Provide the (X, Y) coordinate of the cell's center where the given text is located.  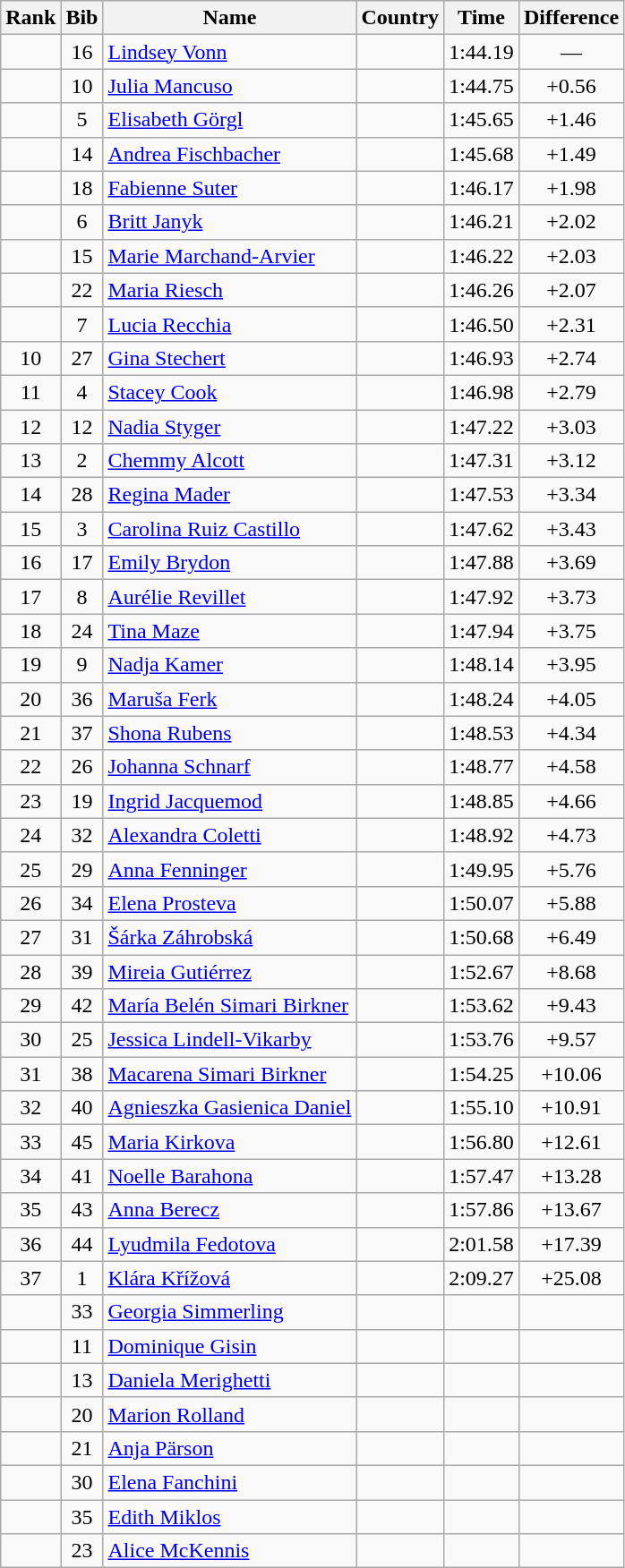
1:54.25 (482, 1074)
45 (82, 1142)
+0.56 (571, 86)
+2.79 (571, 392)
1:46.22 (482, 256)
1:48.24 (482, 699)
3 (82, 529)
1:48.92 (482, 835)
1:47.53 (482, 495)
6 (82, 222)
Jessica Lindell-Vikarby (229, 1040)
Regina Mader (229, 495)
+2.02 (571, 222)
Anna Fenninger (229, 869)
1:53.76 (482, 1040)
39 (82, 971)
1:47.22 (482, 427)
1:48.53 (482, 733)
Dominique Gisin (229, 1346)
+3.43 (571, 529)
Maria Kirkova (229, 1142)
Ingrid Jacquemod (229, 801)
+3.34 (571, 495)
Aurélie Revillet (229, 597)
1 (82, 1278)
Maria Riesch (229, 290)
+10.06 (571, 1074)
1:48.77 (482, 767)
+1.98 (571, 188)
Country (400, 18)
1:55.10 (482, 1108)
9 (82, 665)
1:46.93 (482, 358)
1:47.94 (482, 631)
Shona Rubens (229, 733)
Šárka Záhrobská (229, 937)
+3.73 (571, 597)
Fabienne Suter (229, 188)
1:57.86 (482, 1210)
Britt Janyk (229, 222)
2:09.27 (482, 1278)
+12.61 (571, 1142)
1:50.68 (482, 937)
+25.08 (571, 1278)
+4.05 (571, 699)
Elisabeth Görgl (229, 120)
Lyudmila Fedotova (229, 1244)
1:45.68 (482, 154)
+13.67 (571, 1210)
Georgia Simmerling (229, 1312)
4 (82, 392)
1:46.98 (482, 392)
— (571, 52)
43 (82, 1210)
Daniela Merighetti (229, 1380)
+9.57 (571, 1040)
+17.39 (571, 1244)
+10.91 (571, 1108)
8 (82, 597)
+3.95 (571, 665)
1:57.47 (482, 1176)
Bib (82, 18)
Andrea Fischbacher (229, 154)
Noelle Barahona (229, 1176)
1:46.17 (482, 188)
Stacey Cook (229, 392)
+2.31 (571, 324)
+6.49 (571, 937)
Alexandra Coletti (229, 835)
Elena Fanchini (229, 1482)
1:46.21 (482, 222)
44 (82, 1244)
Lindsey Vonn (229, 52)
1:56.80 (482, 1142)
+2.74 (571, 358)
Marie Marchand-Arvier (229, 256)
5 (82, 120)
+4.58 (571, 767)
María Belén Simari Birkner (229, 1006)
Klára Křížová (229, 1278)
Chemmy Alcott (229, 461)
+3.03 (571, 427)
+9.43 (571, 1006)
1:46.50 (482, 324)
1:47.62 (482, 529)
1:48.14 (482, 665)
Julia Mancuso (229, 86)
Time (482, 18)
1:47.92 (482, 597)
1:44.75 (482, 86)
+4.66 (571, 801)
+13.28 (571, 1176)
Elena Prosteva (229, 903)
Anna Berecz (229, 1210)
1:47.88 (482, 563)
Macarena Simari Birkner (229, 1074)
1:46.26 (482, 290)
+1.49 (571, 154)
41 (82, 1176)
42 (82, 1006)
2 (82, 461)
+3.69 (571, 563)
+2.07 (571, 290)
Anja Pärson (229, 1448)
1:49.95 (482, 869)
38 (82, 1074)
Rank (30, 18)
Emily Brydon (229, 563)
Difference (571, 18)
Agnieszka Gasienica Daniel (229, 1108)
+4.73 (571, 835)
Carolina Ruiz Castillo (229, 529)
40 (82, 1108)
7 (82, 324)
Marion Rolland (229, 1414)
Maruša Ferk (229, 699)
+4.34 (571, 733)
+5.76 (571, 869)
Johanna Schnarf (229, 767)
Gina Stechert (229, 358)
Name (229, 18)
1:50.07 (482, 903)
1:45.65 (482, 120)
+2.03 (571, 256)
+3.12 (571, 461)
Edith Miklos (229, 1517)
1:47.31 (482, 461)
Mireia Gutiérrez (229, 971)
2:01.58 (482, 1244)
+3.75 (571, 631)
1:52.67 (482, 971)
Nadja Kamer (229, 665)
Alice McKennis (229, 1551)
+1.46 (571, 120)
+8.68 (571, 971)
1:44.19 (482, 52)
Lucia Recchia (229, 324)
+5.88 (571, 903)
Tina Maze (229, 631)
Nadia Styger (229, 427)
1:53.62 (482, 1006)
1:48.85 (482, 801)
